Locate the cell with the specified text and output its (x, y) center coordinate. 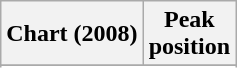
Peakposition (189, 34)
Chart (2008) (72, 34)
